For the text-containing cell, return its midpoint in [x, y] coordinate format. 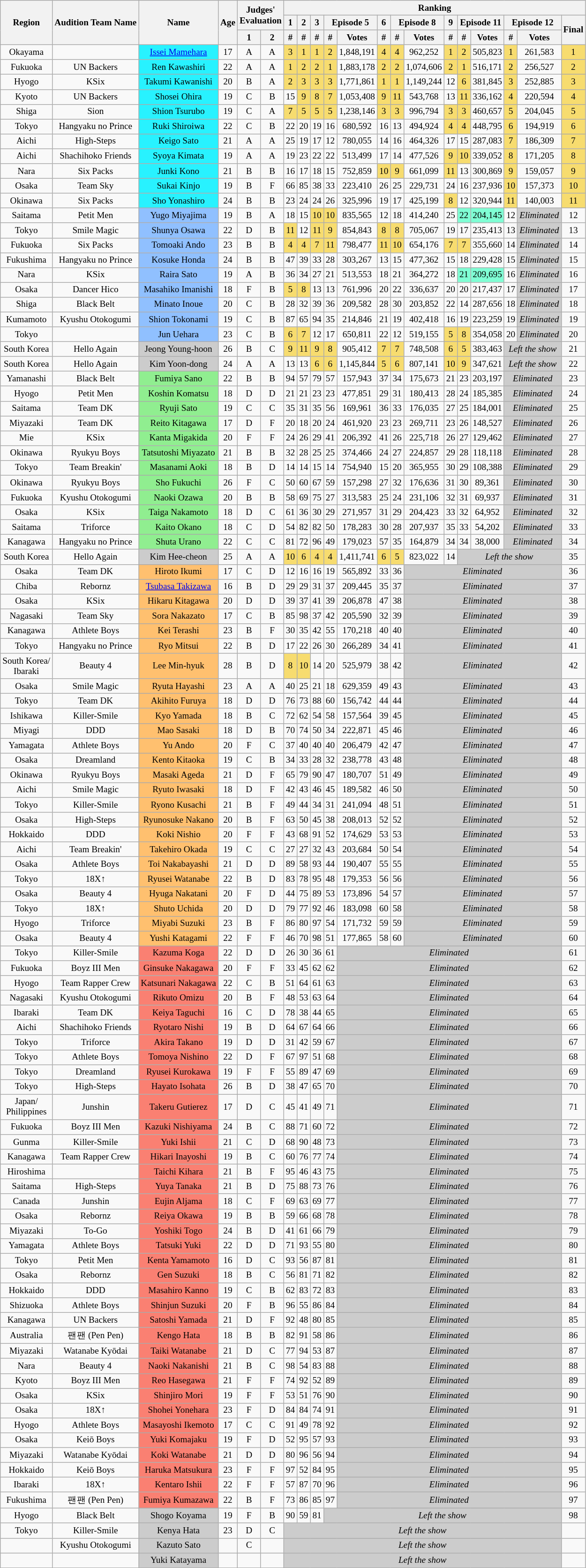
271,957 [357, 512]
Takumi Kawanishi [179, 82]
229,428 [488, 260]
206,479 [357, 745]
Name [179, 23]
1,848,191 [357, 52]
Tatsutoshi Miyazato [179, 453]
Kengo Hata [179, 1336]
Shinjiro Mori [179, 1395]
Kento Kitaoka [179, 760]
Tomoya Nishino [179, 1057]
Sora Nakazato [179, 616]
365,955 [424, 468]
Reo Hasegawa [179, 1381]
Fumiya Sano [179, 379]
Masahiko Imanishi [179, 290]
Kanta Migakida [179, 438]
Masayoshi Ikemoto [179, 1425]
229,731 [424, 186]
477,362 [424, 260]
Judges'Evaluation [261, 15]
Ruki Shiroiwa [179, 127]
835,565 [357, 216]
494,924 [424, 127]
Final [573, 30]
Masahiro Kanno [179, 1290]
Ryotaro Nishi [179, 1028]
178,283 [357, 527]
Issei Mamehara [179, 52]
Haruka Matsukura [179, 1470]
1,771,861 [357, 82]
Sion [96, 112]
Mao Sasaki [179, 731]
235,413 [488, 230]
336,637 [424, 290]
Katsunari Nakagawa [179, 983]
654,176 [424, 245]
148,527 [488, 423]
705,067 [424, 230]
Hyuga Nakatani [179, 894]
231,106 [424, 498]
190,407 [357, 864]
Shosei Ohira [179, 97]
Yuki Ishii [179, 1142]
Shunya Osawa [179, 230]
Episode 12 [533, 23]
206,392 [357, 438]
256,527 [539, 67]
Kim Hee-cheon [179, 557]
513,553 [357, 275]
Okayama [26, 52]
Shuta Urano [179, 542]
Lee Min-hyuk [179, 666]
224,857 [424, 453]
Shogo Koyama [179, 1516]
205,590 [357, 616]
680,592 [357, 127]
383,463 [488, 349]
Akira Takano [179, 1042]
180,707 [357, 775]
Naoki Nakanishi [179, 1366]
543,768 [424, 97]
519,155 [424, 334]
Audition Team Name [96, 23]
Koshin Komatsu [179, 394]
203,852 [424, 304]
184,001 [488, 409]
Ryono Kusachi [179, 805]
461,920 [357, 423]
156,742 [357, 701]
798,477 [357, 245]
854,843 [357, 230]
477,851 [357, 394]
Taichi Kihara [179, 1172]
414,240 [424, 216]
Japan/Philippines [26, 1107]
505,823 [488, 52]
460,657 [488, 112]
754,940 [357, 468]
180,413 [424, 394]
214,846 [357, 319]
Shion Tsurubo [179, 112]
204,423 [424, 512]
171,205 [539, 156]
204,145 [488, 216]
157,564 [357, 716]
204,045 [539, 112]
752,859 [357, 171]
Sukai Kinjo [179, 186]
140,003 [539, 201]
194,919 [539, 127]
Reito Kitagawa [179, 423]
Jun Uehara [179, 334]
157,373 [539, 186]
177,865 [357, 939]
118,118 [488, 453]
355,660 [488, 245]
203,684 [357, 849]
Kei Terashi [179, 631]
Ryusei Kurokawa [179, 1072]
402,418 [424, 319]
Hiroto Ikumi [179, 572]
89,361 [488, 483]
Tatsuki Yuki [179, 1246]
Ginsuke Nakagawa [179, 968]
Reiya Okawa [179, 1216]
209,445 [357, 587]
159,057 [539, 171]
Kaito Okano [179, 527]
761,996 [357, 290]
Takeru Gutierez [179, 1107]
1,411,741 [357, 557]
780,055 [357, 141]
Koki Nishio [179, 834]
203,197 [488, 379]
464,326 [424, 141]
Ryusei Watanabe [179, 879]
266,289 [357, 646]
807,141 [424, 364]
Ranking [435, 8]
Junki Kono [179, 171]
Region [26, 23]
425,199 [424, 201]
Yu Ando [179, 745]
Yuki Komajaku [179, 1440]
320,944 [488, 201]
381,845 [488, 82]
220,594 [539, 97]
565,892 [357, 572]
108,388 [488, 468]
374,466 [357, 453]
1,145,844 [357, 364]
905,412 [357, 349]
Australia [26, 1336]
Kyo Yamada [179, 716]
176,636 [424, 483]
Hikari Inayoshi [179, 1157]
157,943 [357, 379]
Shizuoka [26, 1305]
179,023 [357, 542]
Ryo Mitsui [179, 646]
Eujin Aljama [179, 1201]
Masanami Aoki [179, 468]
Kosuke Honda [179, 260]
303,267 [357, 260]
Yugo Miyajima [179, 216]
157,298 [357, 483]
287,656 [488, 304]
186,309 [539, 141]
Ishikawa [26, 716]
169,961 [357, 409]
Yamanashi [26, 379]
962,252 [424, 52]
Fumiya Kumazawa [179, 1500]
Syoya Kimata [179, 156]
287,083 [488, 141]
241,094 [357, 805]
Minato Inoue [179, 304]
54,202 [488, 527]
336,162 [488, 97]
Ren Kawashiri [179, 67]
996,794 [424, 112]
516,171 [488, 67]
477,526 [424, 156]
252,885 [539, 82]
183,098 [357, 909]
Kenya Hata [179, 1530]
Sho Fukuchi [179, 483]
209,582 [357, 304]
38,000 [488, 542]
189,582 [357, 790]
185,385 [488, 394]
629,359 [357, 686]
748,508 [424, 349]
313,583 [357, 498]
347,621 [488, 364]
300,869 [488, 171]
Yushi Katagami [179, 939]
Kazuto Sato [179, 1545]
Yuki Katayama [179, 1560]
Kumamoto [26, 319]
Episode 8 [417, 23]
325,996 [357, 201]
Koki Watanabe [179, 1455]
Rikuto Omizu [179, 998]
208,013 [357, 820]
Chiba [26, 587]
Taiki Watanabe [179, 1351]
339,052 [488, 156]
175,673 [424, 379]
Yuya Tanaka [179, 1187]
650,811 [357, 334]
209,695 [488, 275]
Sho Yonashiro [179, 201]
Canada [26, 1201]
1,074,606 [424, 67]
823,022 [424, 557]
Takehiro Okada [179, 849]
170,218 [357, 631]
261,583 [539, 52]
Tomoaki Ando [179, 245]
Raira Sato [179, 275]
Hikaru Kitagawa [179, 601]
Hayato Isohata [179, 1087]
237,936 [488, 186]
To-Go [96, 1231]
Shohei Yonehara [179, 1410]
Tsubasa Takizawa [179, 587]
Akihito Furuya [179, 701]
513,499 [357, 156]
Episode 5 [350, 23]
Yoshiki Togo [179, 1231]
164,879 [424, 542]
171,732 [357, 924]
1,238,146 [357, 112]
525,979 [357, 666]
217,437 [488, 290]
Miyabi Suzuki [179, 924]
269,711 [424, 423]
Kenta Yamamoto [179, 1261]
129,462 [488, 438]
1,883,178 [357, 67]
Ryuji Sato [179, 409]
Miyagi [26, 731]
222,871 [357, 731]
223,259 [488, 319]
Ryuto Iwasaki [179, 790]
354,058 [488, 334]
Kentaro Ishii [179, 1485]
Age [228, 23]
South Korea/Ibaraki [26, 666]
Dancer Hico [96, 290]
1,149,244 [424, 82]
69,937 [488, 498]
Gunma [26, 1142]
661,099 [424, 171]
1,053,408 [357, 97]
364,272 [424, 275]
207,937 [424, 527]
Naoki Ozawa [179, 498]
Keiya Taguchi [179, 1013]
Satoshi Yamada [179, 1320]
Kazuma Koga [179, 953]
179,353 [357, 879]
Hiroshima [26, 1172]
206,878 [357, 601]
Ryunosuke Nakano [179, 820]
Kim Yoon-dong [179, 364]
Shinjun Suzuki [179, 1305]
238,778 [357, 760]
173,896 [357, 894]
Jeong Young-hoon [179, 349]
Episode 11 [481, 23]
Taiga Nakamoto [179, 512]
Shion Tokonami [179, 319]
Keigo Sato [179, 141]
Masaki Ageda [179, 775]
Gen Suzuki [179, 1275]
448,795 [488, 127]
176,035 [424, 409]
Shuto Uchida [179, 909]
Ryuta Hayashi [179, 686]
Kazuki Nishiyama [179, 1127]
64,952 [488, 512]
Mie [26, 438]
223,410 [357, 186]
174,629 [357, 834]
225,718 [424, 438]
Toi Nakabayashi [179, 864]
